Extract the (x, y) coordinate from the center of the cell holding the provided text.  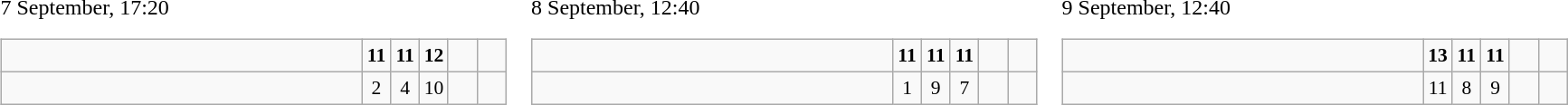
13 (1438, 56)
4 (405, 88)
2 (376, 88)
1 (908, 88)
12 (434, 56)
7 (965, 88)
8 (1467, 88)
10 (434, 88)
